From the cell containing the given text, extract its center point as [X, Y] coordinate. 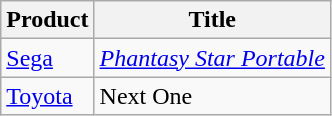
Sega [48, 58]
Phantasy Star Portable [212, 58]
Toyota [48, 96]
Next One [212, 96]
Title [212, 20]
Product [48, 20]
